Locate the cell with the specified text and output its (x, y) center coordinate. 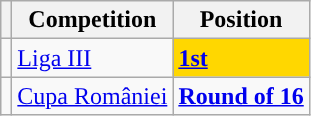
Position (241, 20)
Competition (92, 20)
1st (241, 58)
Cupa României (92, 96)
Round of 16 (241, 96)
Liga III (92, 58)
